Locate the cell with the specified text and output its (X, Y) center coordinate. 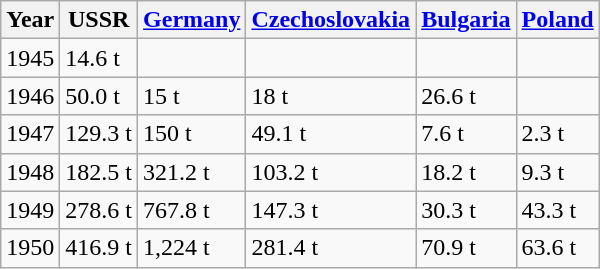
1950 (30, 248)
18.2 t (466, 172)
2.3 t (558, 134)
147.3 t (331, 210)
1947 (30, 134)
278.6 t (99, 210)
26.6 t (466, 96)
129.3 t (99, 134)
150 t (192, 134)
Germany (192, 20)
1,224 t (192, 248)
63.6 t (558, 248)
767.8 t (192, 210)
416.9 t (99, 248)
9.3 t (558, 172)
1945 (30, 58)
Year (30, 20)
USSR (99, 20)
182.5 t (99, 172)
1946 (30, 96)
30.3 t (466, 210)
281.4 t (331, 248)
7.6 t (466, 134)
103.2 t (331, 172)
Czechoslovakia (331, 20)
14.6 t (99, 58)
70.9 t (466, 248)
43.3 t (558, 210)
1948 (30, 172)
50.0 t (99, 96)
49.1 t (331, 134)
321.2 t (192, 172)
1949 (30, 210)
18 t (331, 96)
Bulgaria (466, 20)
15 t (192, 96)
Poland (558, 20)
